Extract the (x, y) coordinate from the center of the cell holding the provided text.  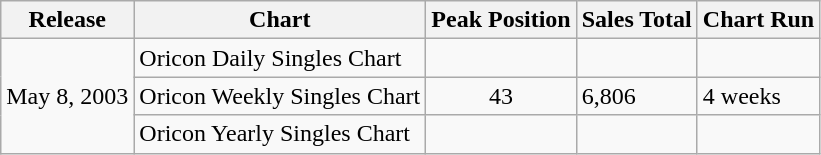
6,806 (636, 96)
Peak Position (501, 20)
Oricon Daily Singles Chart (280, 58)
4 weeks (758, 96)
Release (68, 20)
May 8, 2003 (68, 96)
Chart (280, 20)
Sales Total (636, 20)
Chart Run (758, 20)
Oricon Yearly Singles Chart (280, 134)
Oricon Weekly Singles Chart (280, 96)
43 (501, 96)
